Output the [X, Y] coordinate of the center of the cell containing the given text.  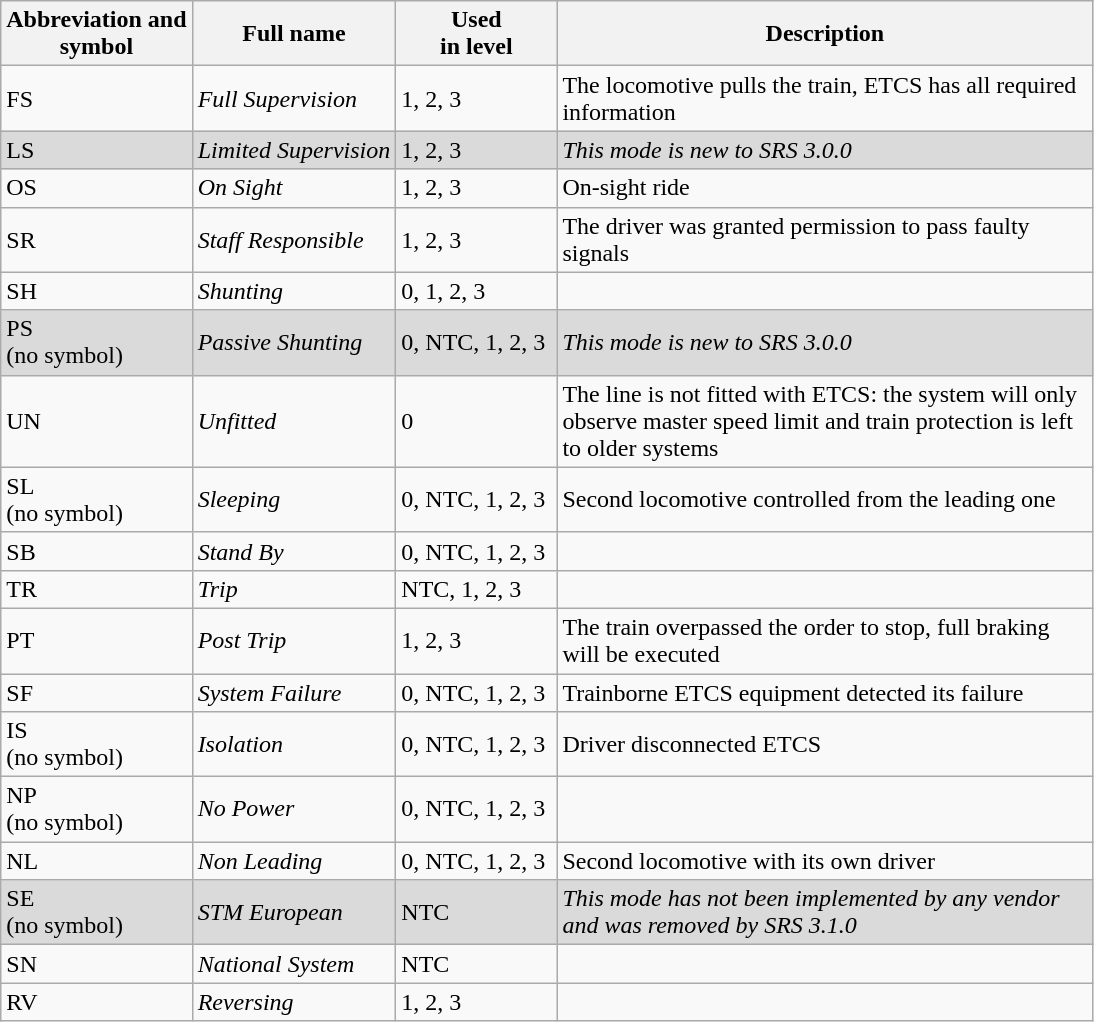
RV [96, 1002]
STM European [294, 912]
FS [96, 98]
The driver was granted permission to pass faulty signals [825, 240]
OS [96, 188]
Full name [294, 34]
Stand By [294, 551]
Non Leading [294, 861]
SN [96, 964]
Staff Responsible [294, 240]
0 [476, 421]
Trainborne ETCS equipment detected its failure [825, 693]
No Power [294, 810]
The train overpassed the order to stop, full braking will be executed [825, 640]
Used in level [476, 34]
Trip [294, 589]
Second locomotive with its own driver [825, 861]
National System [294, 964]
PS(no symbol) [96, 342]
This mode has not been implemented by any vendor and was removed by SRS 3.1.0 [825, 912]
NTC, 1, 2, 3 [476, 589]
UN [96, 421]
Description [825, 34]
Shunting [294, 291]
Limited Supervision [294, 150]
On-sight ride [825, 188]
SR [96, 240]
SF [96, 693]
SB [96, 551]
System Failure [294, 693]
Second locomotive controlled from the leading one [825, 500]
LS [96, 150]
Isolation [294, 744]
On Sight [294, 188]
The locomotive pulls the train, ETCS has all required information [825, 98]
Driver disconnected ETCS [825, 744]
TR [96, 589]
Reversing [294, 1002]
SH [96, 291]
NL [96, 861]
Passive Shunting [294, 342]
NP(no symbol) [96, 810]
Unfitted [294, 421]
Post Trip [294, 640]
Sleeping [294, 500]
The line is not fitted with ETCS: the system will only observe master speed limit and train protection is left to older systems [825, 421]
SE(no symbol) [96, 912]
Full Supervision [294, 98]
IS(no symbol) [96, 744]
Abbreviation and symbol [96, 34]
PT [96, 640]
0, 1, 2, 3 [476, 291]
SL(no symbol) [96, 500]
